Scan for the cell matching the given text and deliver its [x, y] coordinate at center. 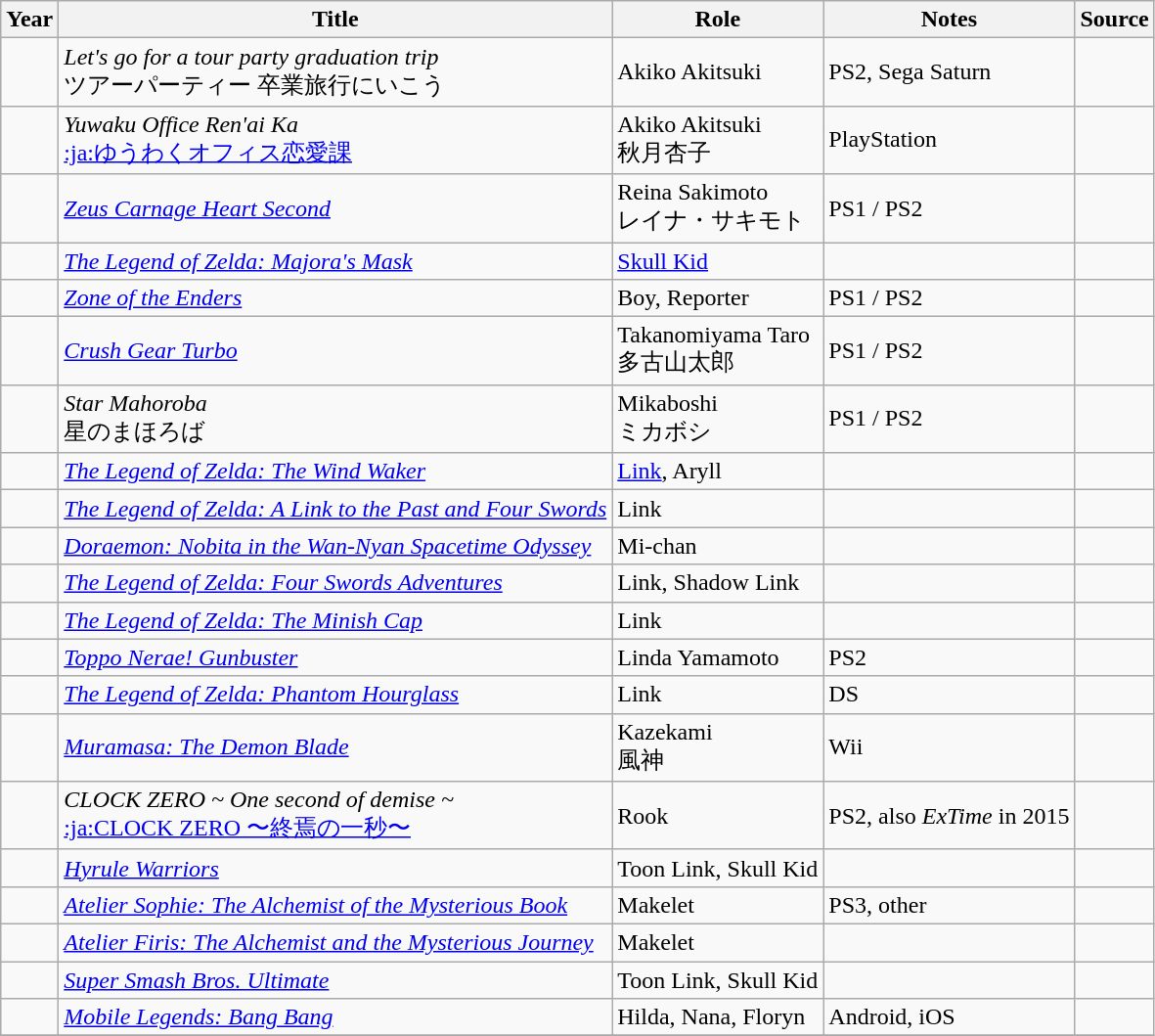
Zeus Carnage Heart Second [335, 208]
Title [335, 20]
Android, iOS [949, 1017]
Akiko Akitsuki [718, 72]
The Legend of Zelda: The Wind Waker [335, 472]
CLOCK ZERO ~ One second of demise ~:ja:CLOCK ZERO 〜終焉の一秒〜 [335, 816]
The Legend of Zelda: Four Swords Adventures [335, 583]
Akiko Akitsuki秋月杏子 [718, 140]
Atelier Firis: The Alchemist and the Mysterious Journey [335, 942]
PS3, other [949, 905]
Atelier Sophie: The Alchemist of the Mysterious Book [335, 905]
Mikaboshiミカボシ [718, 419]
PS2, also ExTime in 2015 [949, 816]
Super Smash Bros. Ultimate [335, 979]
The Legend of Zelda: Majora's Mask [335, 261]
Boy, Reporter [718, 298]
Hyrule Warriors [335, 868]
PS2 [949, 657]
Skull Kid [718, 261]
Wii [949, 747]
The Legend of Zelda: A Link to the Past and Four Swords [335, 509]
Source [1115, 20]
Zone of the Enders [335, 298]
Link, Shadow Link [718, 583]
The Legend of Zelda: The Minish Cap [335, 620]
Mi-chan [718, 546]
Link, Aryll [718, 472]
Rook [718, 816]
Doraemon: Nobita in the Wan-Nyan Spacetime Odyssey [335, 546]
Mobile Legends: Bang Bang [335, 1017]
Star Mahoroba星のまほろば [335, 419]
Takanomiyama Taro多古山太郎 [718, 351]
Linda Yamamoto [718, 657]
Yuwaku Office Ren'ai Ka:ja:ゆうわくオフィス恋愛課 [335, 140]
The Legend of Zelda: Phantom Hourglass [335, 695]
Notes [949, 20]
Role [718, 20]
PlayStation [949, 140]
Crush Gear Turbo [335, 351]
DS [949, 695]
Kazekami風神 [718, 747]
Hilda, Nana, Floryn [718, 1017]
PS2, Sega Saturn [949, 72]
Toppo Nerae! Gunbuster [335, 657]
Let's go for a tour party graduation tripツアーパーティー 卒業旅行にいこう [335, 72]
Reina Sakimotoレイナ・サキモト [718, 208]
Muramasa: The Demon Blade [335, 747]
Year [29, 20]
